From the cell containing the given text, extract its center point as (x, y) coordinate. 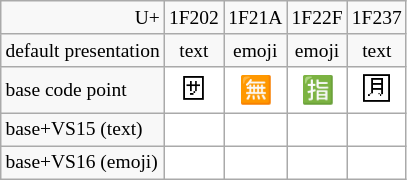
1F22F (317, 18)
🈂 (194, 90)
base+VS15 (text) (83, 130)
🈯 (317, 90)
🈚 (256, 90)
default presentation (83, 50)
1F202 (194, 18)
base code point (83, 90)
U+ (83, 18)
🈷 (376, 90)
1F21A (256, 18)
1F237 (376, 18)
base+VS16 (emoji) (83, 162)
